Capture the cell that displays the provided text and extract its [X, Y] central coordinate. 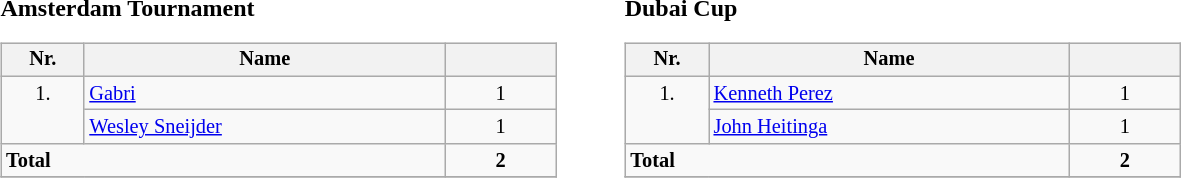
Gabri [264, 93]
Kenneth Perez [890, 93]
Wesley Sneijder [264, 127]
John Heitinga [890, 127]
